Identify which cell holds the provided text, then report its (X, Y) central coordinate. 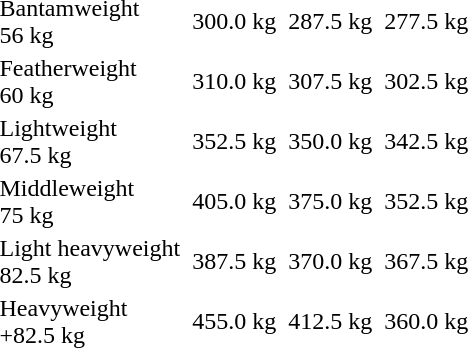
352.5 kg (234, 142)
387.5 kg (234, 262)
310.0 kg (234, 82)
375.0 kg (330, 202)
307.5 kg (330, 82)
405.0 kg (234, 202)
370.0 kg (330, 262)
350.0 kg (330, 142)
